Provide the (x, y) coordinate of the cell's center where the given text is located.  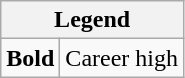
Legend (92, 20)
Bold (30, 58)
Career high (122, 58)
